Determine the (x, y) coordinate at the center of the cell enclosing the given text.  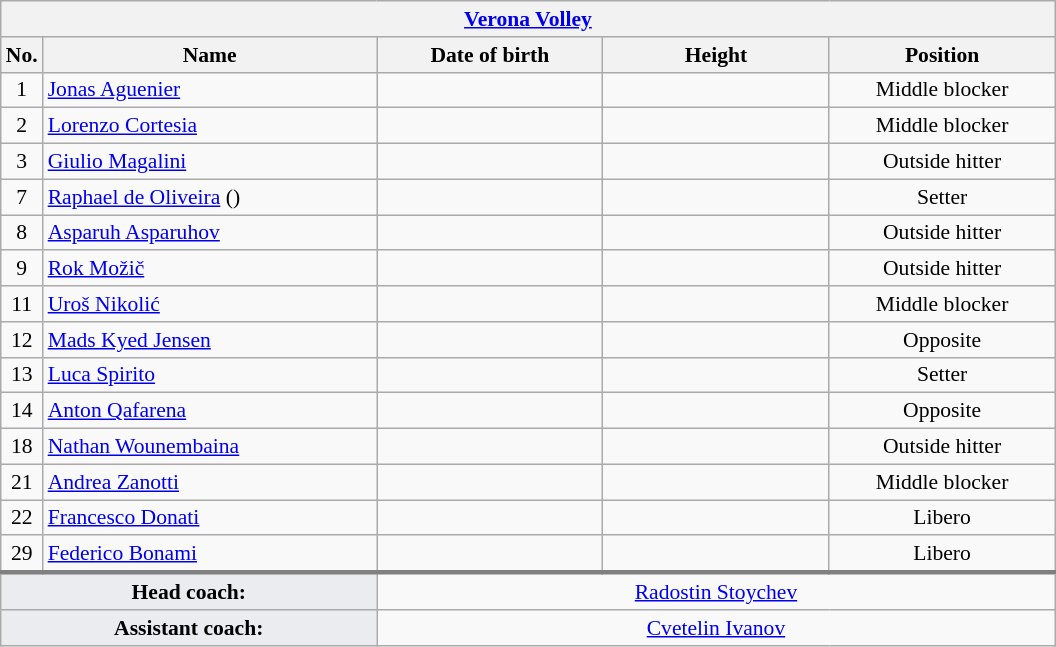
7 (22, 197)
Uroš Nikolić (210, 304)
Giulio Magalini (210, 162)
Radostin Stoychev (716, 592)
21 (22, 482)
1 (22, 90)
Height (716, 55)
Andrea Zanotti (210, 482)
14 (22, 411)
Mads Kyed Jensen (210, 340)
Lorenzo Cortesia (210, 126)
Cvetelin Ivanov (716, 628)
Nathan Wounembaina (210, 447)
3 (22, 162)
Verona Volley (528, 19)
Federico Bonami (210, 554)
Francesco Donati (210, 518)
9 (22, 269)
18 (22, 447)
Head coach: (189, 592)
Position (942, 55)
8 (22, 233)
Raphael de Oliveira () (210, 197)
No. (22, 55)
29 (22, 554)
22 (22, 518)
12 (22, 340)
Rok Možič (210, 269)
Jonas Aguenier (210, 90)
Name (210, 55)
Assistant coach: (189, 628)
Asparuh Asparuhov (210, 233)
13 (22, 375)
2 (22, 126)
11 (22, 304)
Anton Qafarena (210, 411)
Luca Spirito (210, 375)
Date of birth (490, 55)
